Extract the [X, Y] coordinate from the center of the cell holding the provided text.  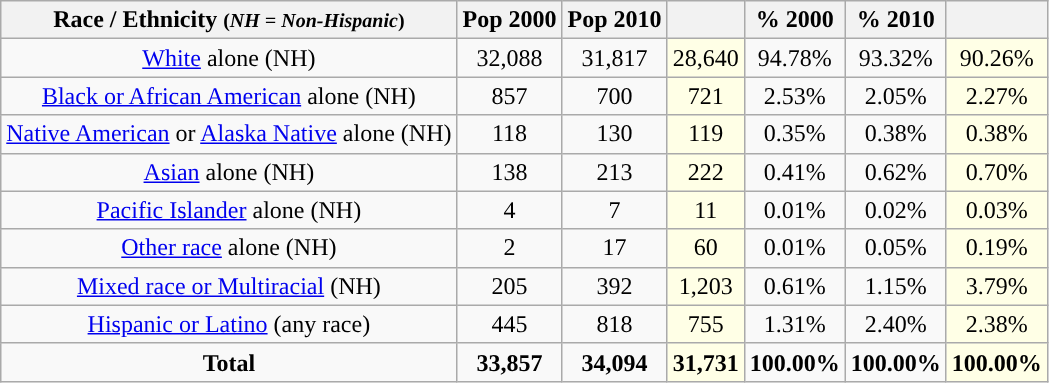
2 [510, 248]
392 [614, 286]
2.40% [896, 324]
2.05% [896, 96]
94.78% [794, 58]
1.15% [896, 286]
White alone (NH) [229, 58]
0.03% [996, 210]
Hispanic or Latino (any race) [229, 324]
Pop 2000 [510, 20]
755 [706, 324]
28,640 [706, 58]
1,203 [706, 286]
93.32% [896, 58]
0.61% [794, 286]
818 [614, 324]
2.53% [794, 96]
Race / Ethnicity (NH = Non-Hispanic) [229, 20]
0.70% [996, 172]
2.38% [996, 324]
857 [510, 96]
0.41% [794, 172]
445 [510, 324]
0.02% [896, 210]
721 [706, 96]
0.62% [896, 172]
11 [706, 210]
222 [706, 172]
Total [229, 362]
700 [614, 96]
118 [510, 134]
1.31% [794, 324]
Black or African American alone (NH) [229, 96]
0.05% [896, 248]
Asian alone (NH) [229, 172]
90.26% [996, 58]
33,857 [510, 362]
205 [510, 286]
3.79% [996, 286]
31,817 [614, 58]
Other race alone (NH) [229, 248]
2.27% [996, 96]
4 [510, 210]
31,731 [706, 362]
60 [706, 248]
Pacific Islander alone (NH) [229, 210]
130 [614, 134]
% 2000 [794, 20]
138 [510, 172]
119 [706, 134]
Mixed race or Multiracial (NH) [229, 286]
Native American or Alaska Native alone (NH) [229, 134]
0.35% [794, 134]
7 [614, 210]
34,094 [614, 362]
213 [614, 172]
32,088 [510, 58]
% 2010 [896, 20]
Pop 2010 [614, 20]
0.19% [996, 248]
17 [614, 248]
